Locate the cell with the specified text and output its (X, Y) center coordinate. 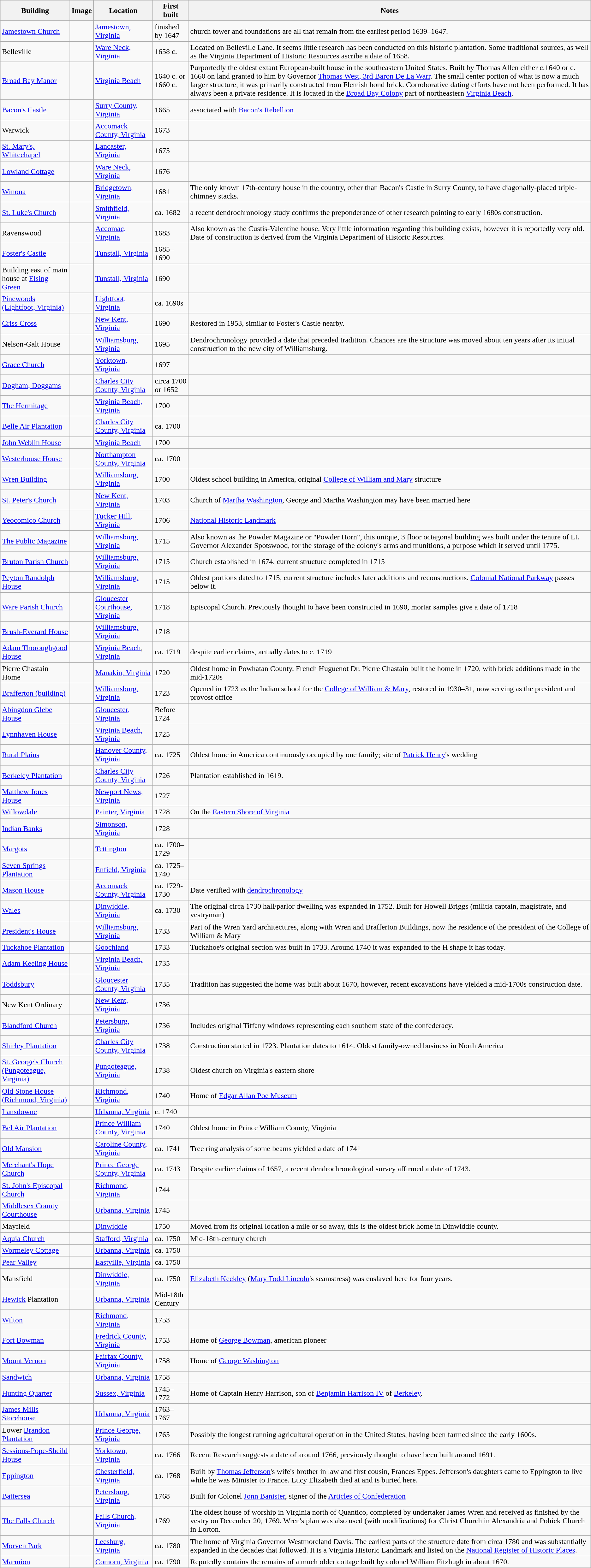
Prince George, Virginia (123, 1434)
Home of Captain Henry Harrison, son of Benjamin Harrison IV of Berkeley. (390, 1393)
St. Peter's Church (35, 500)
ca. 1682 (170, 212)
Pungoteague, Virginia (123, 1071)
Ravenswood (35, 233)
Pinewoods (Lightfoot, Virginia) (35, 303)
Caroline County, Virginia (123, 1148)
Despite earlier claims of 1657, a recent dendrochronological survey affirmed a date of 1743. (390, 1169)
Sandwich (35, 1377)
Built for Colonel Jonn Banister, signer of the Articles of Confederation (390, 1496)
Bel Air Plantation (35, 1128)
Ware Parish Church (35, 607)
Lansdowne (35, 1112)
ca. 1768 (170, 1475)
circa 1700 or 1652 (170, 385)
Prince George County, Virginia (123, 1169)
Fort Bowman (35, 1340)
Restored in 1953, similar to Foster's Castle nearby. (390, 324)
Jamestown, Virginia (123, 31)
ca. 1743 (170, 1169)
St. John's Episcopal Church (35, 1189)
Prince William County, Virginia (123, 1128)
Sessions-Pope-Sheild House (35, 1455)
Nelson-Galt House (35, 344)
Fredrick County, Virginia (123, 1340)
Smithfield, Virginia (123, 212)
Stafford, Virginia (123, 1238)
John Weblin House (35, 442)
Tuckahoe Plantation (35, 947)
Rural Plains (35, 755)
Hanover County, Virginia (123, 755)
Foster's Castle (35, 253)
1676 (170, 171)
Bruton Parish Church (35, 561)
Eppington (35, 1475)
Westerhouse House (35, 459)
Berkeley Plantation (35, 775)
On the Eastern Shore of Virginia (390, 812)
Possibly the longest running agricultural operation in the United States, having been farmed since the early 1600s. (390, 1434)
The original circa 1730 hall/parlor dwelling was expanded in 1752. Built for Howell Briggs (militia captain, magistrate, and vestryman) (390, 910)
Pear Valley (35, 1262)
ca. 1690s (170, 303)
Wren Building (35, 479)
1744 (170, 1189)
Bridgetown, Virginia (123, 192)
1695 (170, 344)
Adam Thoroughgood House (35, 652)
Episcopal Church. Previously thought to have been constructed in 1690, mortar samples give a date of 1718 (390, 607)
Broad Bay Manor (35, 81)
Surry County, Virginia (123, 110)
Mason House (35, 890)
1723 (170, 693)
Leesburg, Virginia (123, 1545)
1726 (170, 775)
1725 (170, 734)
a recent dendrochronology study confirms the preponderance of other research pointing to early 1680s construction. (390, 212)
Mount Vernon (35, 1361)
Brush-Everard House (35, 632)
Marmion (35, 1562)
National Historic Landmark (390, 520)
Lancaster, Virginia (123, 151)
Belleville (35, 52)
1665 (170, 110)
Warwick (35, 130)
Bacon's Castle (35, 110)
Part of the Wren Yard architectures, along with Wren and Brafferton Buildings, now the residence of the president of the College of William & Mary (390, 931)
St. Mary's, Whitechapel (35, 151)
Mid-18th-century church (390, 1238)
Oldest home in Powhatan County. French Huguenot Dr. Pierre Chastain built the home in 1720, with brick additions made in the mid-1720s (390, 673)
Indian Banks (35, 828)
Lightfoot, Virginia (123, 303)
Margots (35, 849)
Dogham, Doggams (35, 385)
Falls Church, Virginia (123, 1521)
Battersea (35, 1496)
Notes (390, 11)
Church of Martha Washington, George and Martha Washington may have been married here (390, 500)
1763–1767 (170, 1414)
1745 (170, 1210)
Building east of main house at Elsing Green (35, 278)
1697 (170, 365)
Tradition has suggested the home was built about 1670, however, recent excavations have yielded a mid-1700s construction date. (390, 984)
1750 (170, 1226)
Elizabeth Keckley (Mary Todd Lincoln's seamstress) was enslaved here for four years. (390, 1279)
Gloucester Courthouse, Virginia (123, 607)
Location (123, 11)
Northampton County, Virginia (123, 459)
Goochland (123, 947)
Adam Keeling House (35, 964)
Tucker Hill, Virginia (123, 520)
Jamestown Church (35, 31)
ca. 1780 (170, 1545)
Toddsbury (35, 984)
Hewick Plantation (35, 1299)
despite earlier claims, actually dates to c. 1719 (390, 652)
1683 (170, 233)
Mayfield (35, 1226)
Oldest portions dated to 1715, current structure includes later additions and reconstructions. Colonial National Parkway passes below it. (390, 582)
Belle Air Plantation (35, 426)
Moved from its original location a mile or so away, this is the oldest brick home in Dinwiddie county. (390, 1226)
Hunting Quarter (35, 1393)
ca. 1790 (170, 1562)
Willowdale (35, 812)
church tower and foundations are all that remain from the earliest period 1639–1647. (390, 31)
Image (81, 11)
Old Mansion (35, 1148)
Enfield, Virginia (123, 869)
Yeocomico Church (35, 520)
Eastville, Virginia (123, 1262)
Lowland Cottage (35, 171)
Gloucester, Virginia (123, 714)
Seven Springs Plantation (35, 869)
Date verified with dendrochronology (390, 890)
Opened in 1723 as the Indian school for the College of William & Mary, restored in 1930–31, now serving as the president and provost office (390, 693)
Reputedly contains the remains of a much older cottage built by colonel William Fitzhugh in about 1670. (390, 1562)
Pierre Chastain Home (35, 673)
Matthew Jones House (35, 796)
St. George's Church (Pungoteague, Virginia) (35, 1071)
Mansfield (35, 1279)
Middlesex County Courthouse (35, 1210)
finished by 1647 (170, 31)
Comorn, Virginia (123, 1562)
Home of George Bowman, american pioneer (390, 1340)
1640 c. or 1660 c. (170, 81)
The Falls Church (35, 1521)
Shirley Plantation (35, 1046)
1685–1690 (170, 253)
First built (170, 11)
Tuckahoe's original section was built in 1733. Around 1740 it was expanded to the H shape it has today. (390, 947)
1720 (170, 673)
Tettington (123, 849)
Simonson, Virginia (123, 828)
1675 (170, 151)
1673 (170, 130)
Accomac, Virginia (123, 233)
ca. 1700–1729 (170, 849)
1681 (170, 192)
Oldest home in America continuously occupied by one family; site of Patrick Henry's wedding (390, 755)
Before 1724 (170, 714)
Old Stone House (Richmond, Virginia) (35, 1095)
New Kent Ordinary (35, 1005)
Construction started in 1723. Plantation dates to 1614. Oldest family-owned business in North America (390, 1046)
Peyton Randolph House (35, 582)
Includes original Tiffany windows representing each southern state of the confederacy. (390, 1025)
Chesterfield, Virginia (123, 1475)
associated with Bacon's Rebellion (390, 110)
c. 1740 (170, 1112)
Winona (35, 192)
The Public Magazine (35, 541)
Morven Park (35, 1545)
ca. 1719 (170, 652)
Oldest church on Virginia's eastern shore (390, 1071)
Manakin, Virginia (123, 673)
Wilton (35, 1320)
1765 (170, 1434)
Blandford Church (35, 1025)
Lynnhaven House (35, 734)
James Mills Storehouse (35, 1414)
Painter, Virginia (123, 812)
1703 (170, 500)
1768 (170, 1496)
1769 (170, 1521)
Home of Edgar Allan Poe Museum (390, 1095)
Mid-18th Century (170, 1299)
Tree ring analysis of some beams yielded a date of 1741 (390, 1148)
Wormeley Cottage (35, 1250)
1706 (170, 520)
1727 (170, 796)
The only known 17th-century house in the country, other than Bacon's Castle in Surry County, to have diagonally-placed triple-chimney stacks. (390, 192)
Criss Cross (35, 324)
ca. 1725–1740 (170, 869)
ca. 1730 (170, 910)
ca. 1729-1730 (170, 890)
Brafferton (building) (35, 693)
ca. 1725 (170, 755)
The Hermitage (35, 406)
Plantation established in 1619. (390, 775)
Lower Brandon Plantation (35, 1434)
Fairfax County, Virginia (123, 1361)
Sussex, Virginia (123, 1393)
Gloucester County, Virginia (123, 984)
Wales (35, 910)
Merchant's Hope Church (35, 1169)
1745–1772 (170, 1393)
Oldest home in Prince William County, Virginia (390, 1128)
Church established in 1674, current structure completed in 1715 (390, 561)
Abingdon Glebe House (35, 714)
Dinwiddie (123, 1226)
Home of George Washington (390, 1361)
Aquia Church (35, 1238)
1658 c. (170, 52)
President's House (35, 931)
ca. 1741 (170, 1148)
ca. 1766 (170, 1455)
Grace Church (35, 365)
St. Luke's Church (35, 212)
Building (35, 11)
Newport News, Virginia (123, 796)
Oldest school building in America, original College of William and Mary structure (390, 479)
Recent Research suggests a date of around 1766, previously thought to have been built around 1691. (390, 1455)
